Provide the (x, y) coordinate of the cell's center where the given text is located.  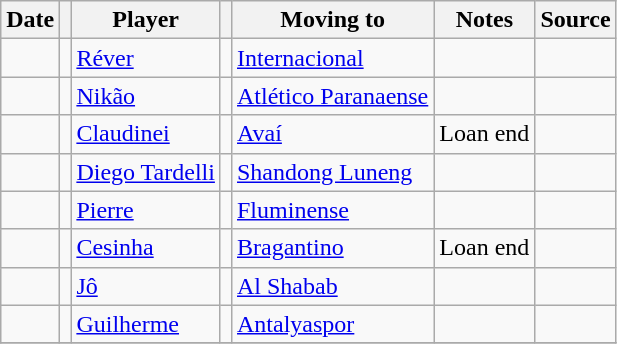
Bragantino (332, 248)
Diego Tardelli (146, 172)
Cesinha (146, 248)
Antalyaspor (332, 324)
Shandong Luneng (332, 172)
Date (30, 20)
Atlético Paranaense (332, 96)
Internacional (332, 58)
Guilherme (146, 324)
Claudinei (146, 134)
Nikão (146, 96)
Player (146, 20)
Pierre (146, 210)
Moving to (332, 20)
Jô (146, 286)
Avaí (332, 134)
Source (576, 20)
Réver (146, 58)
Fluminense (332, 210)
Al Shabab (332, 286)
Notes (484, 20)
